Scan for the cell matching the given text and deliver its (X, Y) coordinate at center. 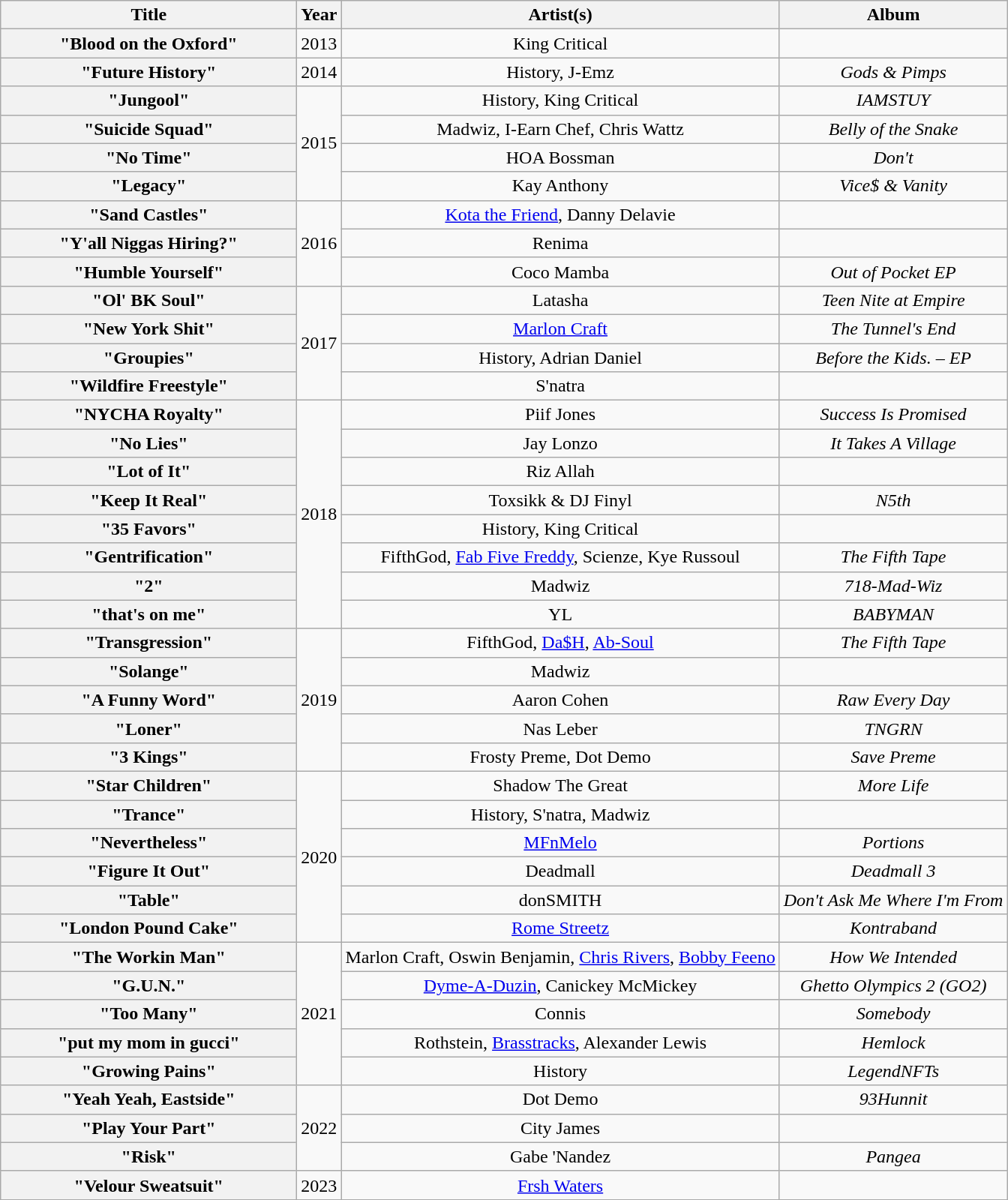
Ghetto Olympics 2 (GO2) (893, 985)
2020 (319, 856)
MFnMelo (560, 843)
Belly of the Snake (893, 129)
S'natra (560, 386)
Marlon Craft, Oswin Benjamin, Chris Rivers, Bobby Feeno (560, 957)
93Hunnit (893, 1099)
Latasha (560, 300)
Kontraband (893, 928)
"2" (148, 586)
"Ol' BK Soul" (148, 300)
"Blood on the Oxford" (148, 43)
Deadmall 3 (893, 871)
"No Time" (148, 157)
Save Preme (893, 757)
donSMITH (560, 900)
Kay Anthony (560, 186)
2023 (319, 1185)
Marlon Craft (560, 328)
"Loner" (148, 728)
2013 (319, 43)
FifthGod, Da$H, Ab-Soul (560, 643)
"Gentrification" (148, 557)
Portions (893, 843)
It Takes A Village (893, 443)
More Life (893, 785)
"No Lies" (148, 443)
"Nevertheless" (148, 843)
BABYMAN (893, 614)
History, S'natra, Madwiz (560, 814)
"Suicide Squad" (148, 129)
2015 (319, 143)
"Lot of It" (148, 472)
2022 (319, 1128)
"Keep It Real" (148, 500)
Gods & Pimps (893, 72)
Teen Nite at Empire (893, 300)
718-Mad-Wiz (893, 586)
Connis (560, 1014)
Madwiz, I-Earn Chef, Chris Wattz (560, 129)
The Tunnel's End (893, 328)
Rome Streetz (560, 928)
"A Funny Word" (148, 700)
Before the Kids. – EP (893, 358)
History, J-Emz (560, 72)
King Critical (560, 43)
Aaron Cohen (560, 700)
"Jungool" (148, 100)
"London Pound Cake" (148, 928)
Album (893, 15)
"Sand Castles" (148, 214)
Frsh Waters (560, 1185)
LegendNFTs (893, 1071)
Raw Every Day (893, 700)
"3 Kings" (148, 757)
Title (148, 15)
2016 (319, 243)
"G.U.N." (148, 985)
"Wildfire Freestyle" (148, 386)
"Star Children" (148, 785)
2018 (319, 514)
"Y'all Niggas Hiring?" (148, 243)
Renima (560, 243)
"NYCHA Royalty" (148, 415)
Jay Lonzo (560, 443)
YL (560, 614)
Pangea (893, 1156)
Dyme-A-Duzin, Canickey McMickey (560, 985)
Somebody (893, 1014)
"Risk" (148, 1156)
Don't Ask Me Where I'm From (893, 900)
"that's on me" (148, 614)
City James (560, 1128)
Nas Leber (560, 728)
"New York Shit" (148, 328)
N5th (893, 500)
Artist(s) (560, 15)
Vice$ & Vanity (893, 186)
2019 (319, 700)
"Groupies" (148, 358)
"The Workin Man" (148, 957)
2017 (319, 343)
"Humble Yourself" (148, 271)
Year (319, 15)
"Solange" (148, 671)
"Table" (148, 900)
Dot Demo (560, 1099)
2014 (319, 72)
How We Intended (893, 957)
Toxsikk & DJ Finyl (560, 500)
History, Adrian Daniel (560, 358)
Kota the Friend, Danny Delavie (560, 214)
Success Is Promised (893, 415)
History (560, 1071)
IAMSTUY (893, 100)
"put my mom in gucci" (148, 1042)
Gabe 'Nandez (560, 1156)
FifthGod, Fab Five Freddy, Scienze, Kye Russoul (560, 557)
"Figure It Out" (148, 871)
HOA Bossman (560, 157)
Frosty Preme, Dot Demo (560, 757)
"Transgression" (148, 643)
Hemlock (893, 1042)
"Too Many" (148, 1014)
"Growing Pains" (148, 1071)
Coco Mamba (560, 271)
Out of Pocket EP (893, 271)
Riz Allah (560, 472)
TNGRN (893, 728)
"Play Your Part" (148, 1128)
"Velour Sweatsuit" (148, 1185)
Deadmall (560, 871)
Don't (893, 157)
2021 (319, 1014)
"35 Favors" (148, 529)
Rothstein, Brasstracks, Alexander Lewis (560, 1042)
Piif Jones (560, 415)
"Trance" (148, 814)
"Yeah Yeah, Eastside" (148, 1099)
Shadow The Great (560, 785)
"Future History" (148, 72)
"Legacy" (148, 186)
